Scan for the cell matching the given text and deliver its (X, Y) coordinate at center. 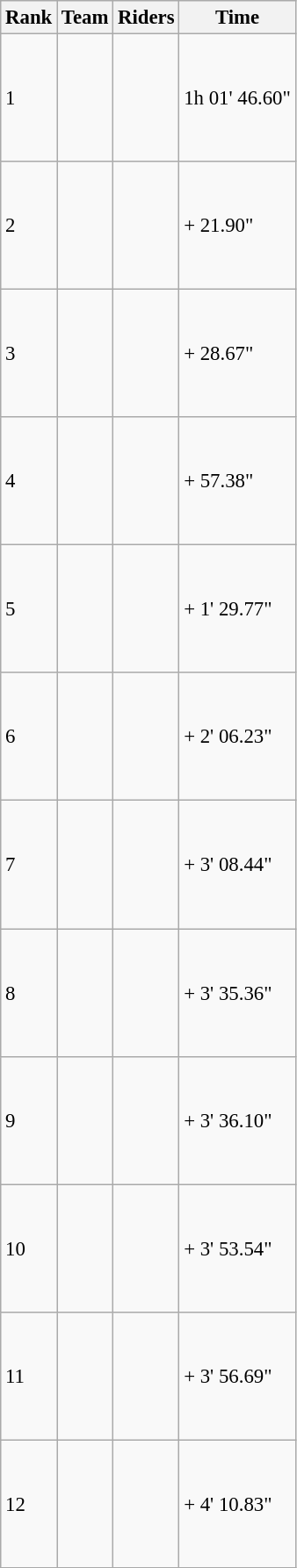
11 (29, 1376)
6 (29, 737)
1h 01' 46.60" (237, 98)
Riders (146, 18)
+ 57.38" (237, 481)
+ 2' 06.23" (237, 737)
+ 3' 08.44" (237, 865)
+ 1' 29.77" (237, 609)
Team (85, 18)
+ 3' 53.54" (237, 1248)
5 (29, 609)
9 (29, 1120)
1 (29, 98)
12 (29, 1504)
10 (29, 1248)
Time (237, 18)
+ 3' 35.36" (237, 993)
+ 21.90" (237, 226)
Rank (29, 18)
4 (29, 481)
+ 4' 10.83" (237, 1504)
3 (29, 354)
7 (29, 865)
+ 28.67" (237, 354)
+ 3' 36.10" (237, 1120)
8 (29, 993)
2 (29, 226)
+ 3' 56.69" (237, 1376)
